Pinpoint the cell where the given text exists, returning its (X, Y) midpoint coordinate. 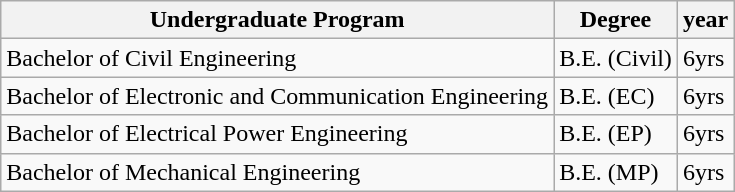
Degree (616, 20)
B.E. (EC) (616, 96)
B.E. (EP) (616, 134)
Bachelor of Civil Engineering (278, 58)
B.E. (MP) (616, 172)
Bachelor of Mechanical Engineering (278, 172)
Bachelor of Electronic and Communication Engineering (278, 96)
Bachelor of Electrical Power Engineering (278, 134)
B.E. (Civil) (616, 58)
Undergraduate Program (278, 20)
year (705, 20)
